Locate the cell with the specified text and output its [x, y] center coordinate. 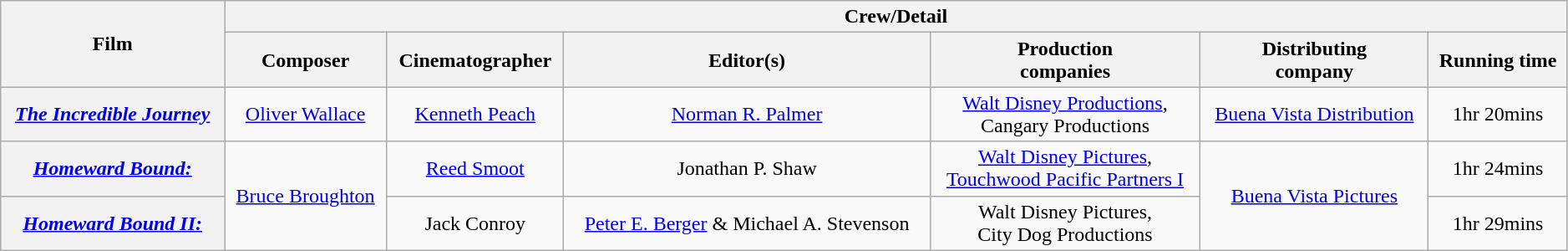
Reed Smoot [475, 169]
Walt Disney Pictures, City Dog Productions [1065, 223]
Oliver Wallace [306, 114]
Jonathan P. Shaw [747, 169]
Composer [306, 60]
Distributing company [1315, 60]
Bruce Broughton [306, 196]
Editor(s) [747, 60]
Film [113, 44]
Walt Disney Productions, Cangary Productions [1065, 114]
The Incredible Journey [113, 114]
Buena Vista Distribution [1315, 114]
Buena Vista Pictures [1315, 196]
1hr 29mins [1498, 223]
Kenneth Peach [475, 114]
Jack Conroy [475, 223]
Homeward Bound: [113, 169]
Homeward Bound II: [113, 223]
Running time [1498, 60]
Crew/Detail [896, 17]
Walt Disney Pictures, Touchwood Pacific Partners I [1065, 169]
1hr 20mins [1498, 114]
Norman R. Palmer [747, 114]
Peter E. Berger & Michael A. Stevenson [747, 223]
Cinematographer [475, 60]
1hr 24mins [1498, 169]
Production companies [1065, 60]
